Pinpoint the cell where the given text exists, returning its (x, y) midpoint coordinate. 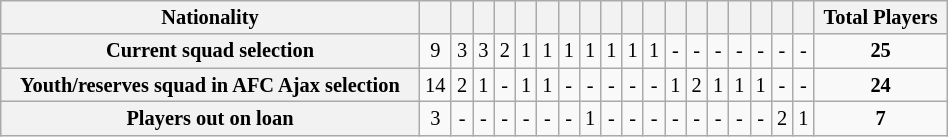
24 (880, 85)
Nationality (210, 17)
9 (435, 51)
Current squad selection (210, 51)
Youth/reserves squad in AFC Ajax selection (210, 85)
7 (880, 118)
Total Players (880, 17)
Players out on loan (210, 118)
25 (880, 51)
14 (435, 85)
